Find where the given text appears and provide that cell's center as [x, y] coordinate. 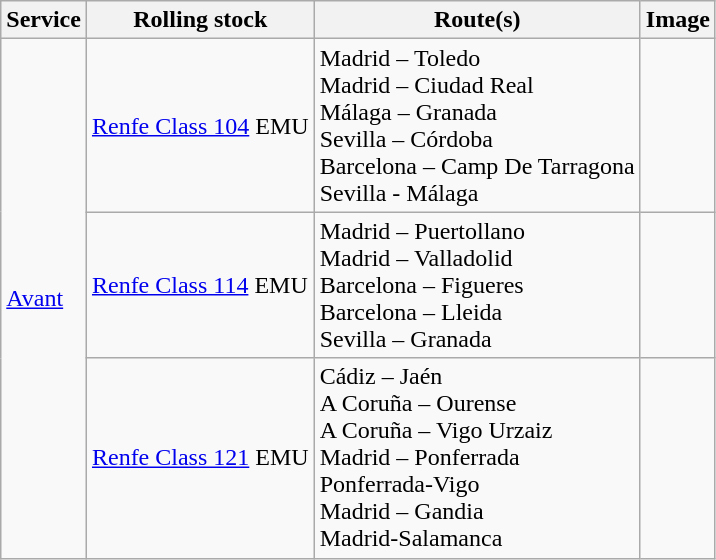
Image [678, 20]
Rolling stock [200, 20]
Renfe Class 114 EMU [200, 285]
Renfe Class 104 EMU [200, 126]
Madrid – PuertollanoMadrid – ValladolidBarcelona – FigueresBarcelona – LleidaSevilla – Granada [477, 285]
Service [44, 20]
Madrid – ToledoMadrid – Ciudad RealMálaga – GranadaSevilla – CórdobaBarcelona – Camp De TarragonaSevilla - Málaga [477, 126]
Cádiz – JaénA Coruña – OurenseA Coruña – Vigo UrzaizMadrid – PonferradaPonferrada-VigoMadrid – GandiaMadrid-Salamanca [477, 458]
Avant [44, 298]
Renfe Class 121 EMU [200, 458]
Route(s) [477, 20]
